Extract the (x, y) coordinate from the center of the cell holding the provided text.  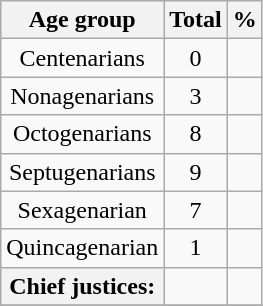
Octogenarians (82, 134)
8 (196, 134)
Age group (82, 20)
% (244, 20)
Total (196, 20)
7 (196, 210)
1 (196, 248)
Quincagenarian (82, 248)
Chief justices: (82, 286)
Sexagenarian (82, 210)
3 (196, 96)
0 (196, 58)
Centenarians (82, 58)
Septugenarians (82, 172)
9 (196, 172)
Nonagenarians (82, 96)
